Detect which cell encompasses the target text, then output its (X, Y) center coordinate. 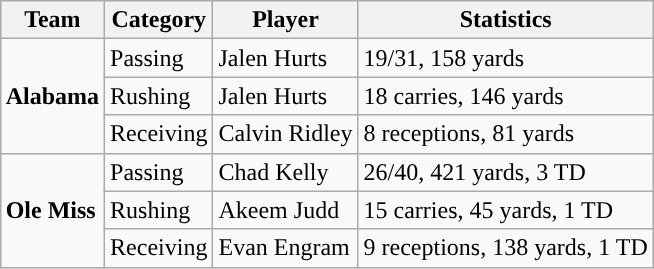
Chad Kelly (286, 172)
Category (159, 20)
8 receptions, 81 yards (506, 134)
19/31, 158 yards (506, 58)
Akeem Judd (286, 210)
Statistics (506, 20)
Ole Miss (52, 210)
Evan Engram (286, 248)
Team (52, 20)
Alabama (52, 96)
18 carries, 146 yards (506, 96)
Calvin Ridley (286, 134)
Player (286, 20)
9 receptions, 138 yards, 1 TD (506, 248)
15 carries, 45 yards, 1 TD (506, 210)
26/40, 421 yards, 3 TD (506, 172)
